Scan for the cell matching the given text and deliver its (x, y) coordinate at center. 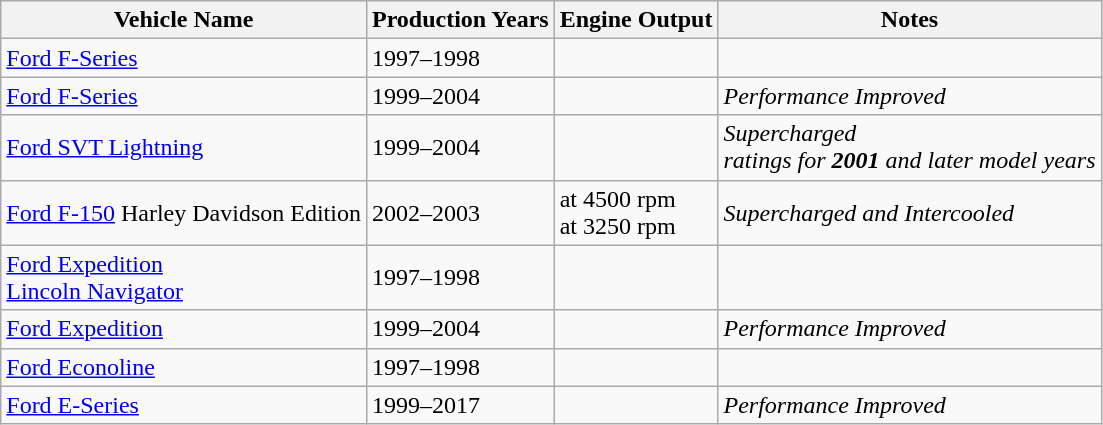
Vehicle Name (184, 20)
at 4500 rpm at 3250 rpm (636, 212)
Supercharged ratings for 2001 and later model years (910, 148)
2002–2003 (460, 212)
Supercharged and Intercooled (910, 212)
Engine Output (636, 20)
Production Years (460, 20)
1999–2017 (460, 405)
Ford F-150 Harley Davidson Edition (184, 212)
Ford SVT Lightning (184, 148)
Ford E-Series (184, 405)
Ford Econoline (184, 367)
Notes (910, 20)
Ford Expedition Lincoln Navigator (184, 278)
Ford Expedition (184, 329)
